Detect which cell encompasses the target text, then output its (X, Y) center coordinate. 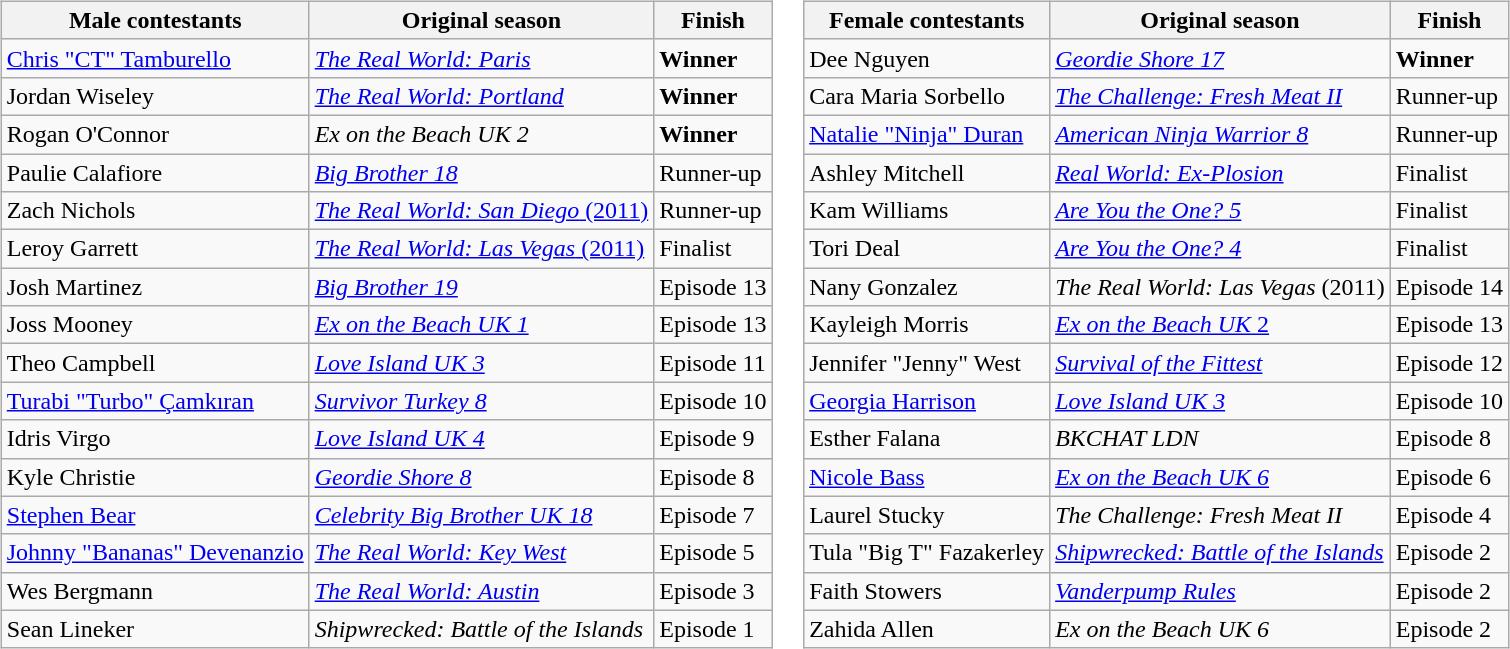
Rogan O'Connor (155, 134)
Josh Martinez (155, 287)
BKCHAT LDN (1220, 439)
Ashley Mitchell (927, 173)
Cara Maria Sorbello (927, 96)
Esther Falana (927, 439)
The Real World: Portland (482, 96)
Georgia Harrison (927, 401)
Episode 5 (713, 553)
Joss Mooney (155, 325)
Idris Virgo (155, 439)
Kayleigh Morris (927, 325)
Geordie Shore 8 (482, 477)
Episode 11 (713, 363)
Sean Lineker (155, 629)
Episode 6 (1449, 477)
Love Island UK 4 (482, 439)
American Ninja Warrior 8 (1220, 134)
Chris "CT" Tamburello (155, 58)
Zach Nichols (155, 211)
Big Brother 18 (482, 173)
Wes Bergmann (155, 591)
Tula "Big T" Fazakerley (927, 553)
Celebrity Big Brother UK 18 (482, 515)
Dee Nguyen (927, 58)
Tori Deal (927, 249)
The Real World: Austin (482, 591)
Faith Stowers (927, 591)
Episode 1 (713, 629)
The Real World: Paris (482, 58)
Laurel Stucky (927, 515)
Survival of the Fittest (1220, 363)
Are You the One? 4 (1220, 249)
Episode 14 (1449, 287)
Ex on the Beach UK 1 (482, 325)
Male contestants (155, 20)
Turabi "Turbo" Çamkıran (155, 401)
Zahida Allen (927, 629)
Johnny "Bananas" Devenanzio (155, 553)
Paulie Calafiore (155, 173)
Episode 9 (713, 439)
Natalie "Ninja" Duran (927, 134)
Kam Williams (927, 211)
Nany Gonzalez (927, 287)
The Real World: Key West (482, 553)
Jennifer "Jenny" West (927, 363)
Geordie Shore 17 (1220, 58)
The Real World: San Diego (2011) (482, 211)
Episode 4 (1449, 515)
Jordan Wiseley (155, 96)
Theo Campbell (155, 363)
Episode 12 (1449, 363)
Female contestants (927, 20)
Survivor Turkey 8 (482, 401)
Are You the One? 5 (1220, 211)
Vanderpump Rules (1220, 591)
Stephen Bear (155, 515)
Real World: Ex-Plosion (1220, 173)
Episode 3 (713, 591)
Big Brother 19 (482, 287)
Kyle Christie (155, 477)
Episode 7 (713, 515)
Leroy Garrett (155, 249)
Nicole Bass (927, 477)
